Search for the cell housing the specified text and yield its (x, y) center coordinate. 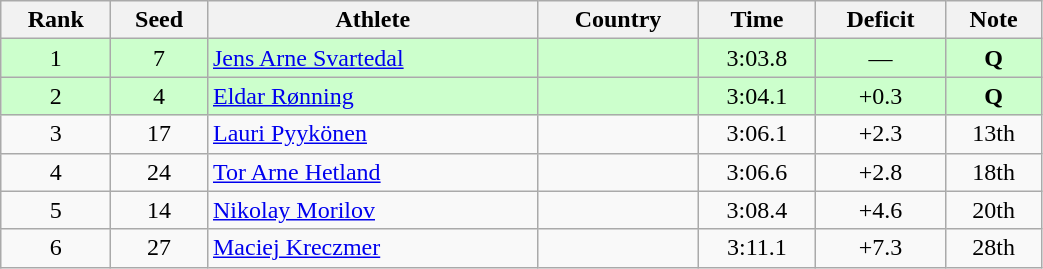
+2.3 (881, 134)
6 (56, 248)
27 (160, 248)
3:04.1 (757, 96)
Jens Arne Svartedal (372, 58)
3:06.1 (757, 134)
3 (56, 134)
Time (757, 20)
2 (56, 96)
3:11.1 (757, 248)
3:06.6 (757, 172)
20th (994, 210)
Country (618, 20)
7 (160, 58)
3:08.4 (757, 210)
Maciej Kreczmer (372, 248)
Nikolay Morilov (372, 210)
+4.6 (881, 210)
Lauri Pyykönen (372, 134)
5 (56, 210)
Athlete (372, 20)
18th (994, 172)
Rank (56, 20)
Deficit (881, 20)
+0.3 (881, 96)
Note (994, 20)
28th (994, 248)
— (881, 58)
+7.3 (881, 248)
13th (994, 134)
Eldar Rønning (372, 96)
Tor Arne Hetland (372, 172)
24 (160, 172)
3:03.8 (757, 58)
17 (160, 134)
14 (160, 210)
1 (56, 58)
Seed (160, 20)
+2.8 (881, 172)
